Pinpoint the cell where the given text exists, returning its [x, y] midpoint coordinate. 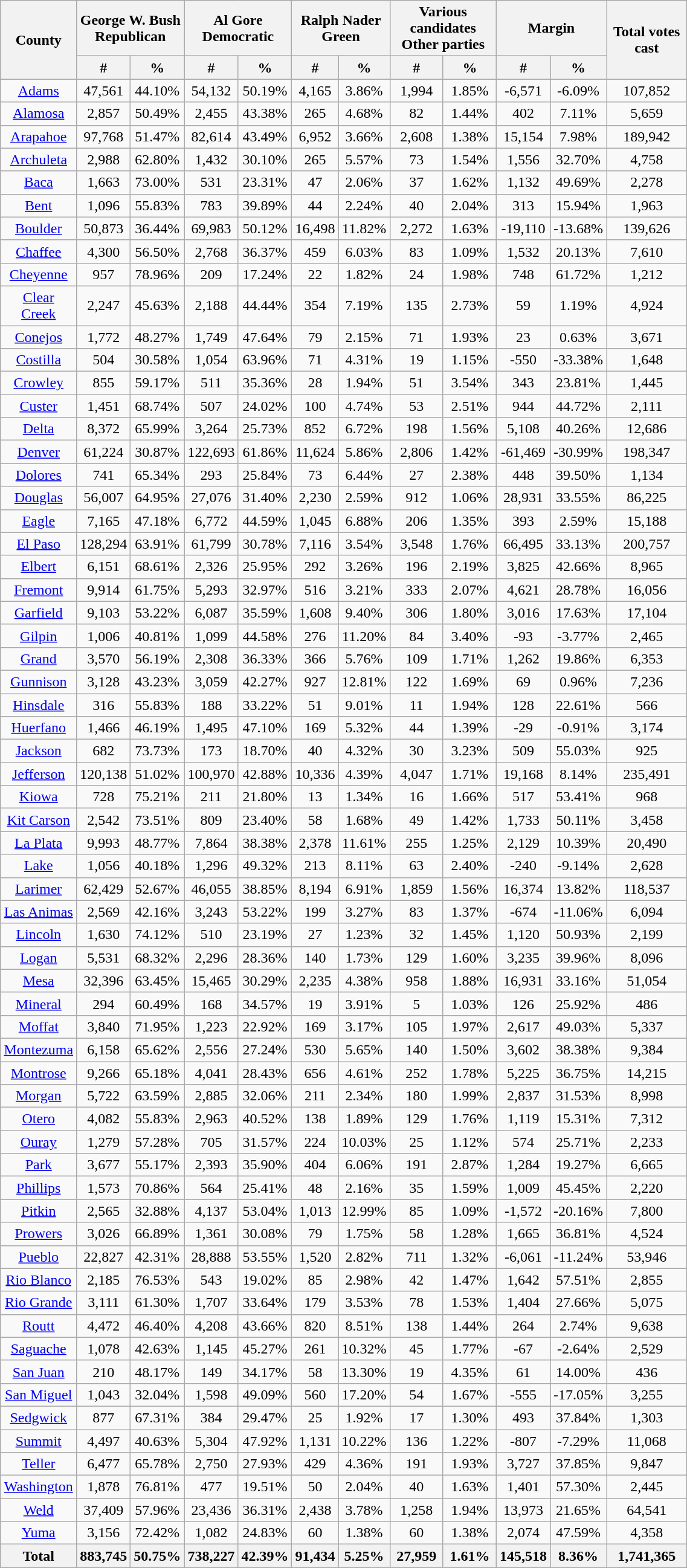
1,707 [211, 1303]
6.03% [364, 251]
1,573 [104, 1188]
2,308 [211, 659]
2.40% [469, 866]
32,396 [104, 981]
13 [315, 797]
91,434 [315, 1556]
1.23% [364, 935]
0.63% [579, 337]
3,727 [523, 1464]
189,942 [647, 137]
168 [211, 1004]
Crowley [39, 383]
294 [104, 1004]
Pitkin [39, 1211]
3,174 [647, 728]
65.34% [157, 475]
48.27% [157, 337]
8.51% [364, 1326]
2,855 [647, 1280]
105 [416, 1027]
510 [211, 935]
7,116 [315, 544]
2,565 [104, 1211]
32.97% [265, 590]
San Miguel [39, 1395]
29.47% [265, 1418]
Archuleta [39, 160]
3,825 [523, 567]
-61,469 [523, 452]
3.17% [364, 1027]
Jackson [39, 751]
574 [523, 1142]
4,758 [647, 160]
63.91% [157, 544]
-6,061 [523, 1257]
4.39% [364, 774]
75.21% [157, 797]
8,194 [315, 889]
44.58% [265, 636]
59.17% [157, 383]
507 [211, 406]
34.17% [265, 1372]
7,312 [647, 1119]
264 [523, 1326]
36.31% [265, 1510]
40.26% [579, 429]
-1,572 [523, 1211]
1,082 [211, 1533]
293 [211, 475]
67.31% [157, 1418]
32.70% [579, 160]
107,852 [647, 91]
Clear Creek [39, 306]
27.93% [265, 1464]
4,047 [416, 774]
206 [416, 521]
-6.09% [579, 91]
97,768 [104, 137]
16 [416, 797]
5,531 [104, 958]
21.80% [265, 797]
Jefferson [39, 774]
1.03% [469, 1004]
199 [315, 912]
Al GoreDemocratic [238, 28]
52.67% [157, 889]
George W. BushRepublican [131, 28]
10.39% [579, 843]
4.61% [364, 1073]
2,129 [523, 843]
El Paso [39, 544]
3,128 [104, 682]
925 [647, 751]
1,296 [211, 866]
2,233 [647, 1142]
809 [211, 820]
1.22% [469, 1441]
50.93% [579, 935]
1,120 [523, 935]
54,132 [211, 91]
404 [315, 1165]
Boulder [39, 228]
57.30% [579, 1487]
6.06% [364, 1165]
36.44% [157, 228]
2,542 [104, 820]
50,873 [104, 228]
1,119 [523, 1119]
33.16% [579, 981]
3,840 [104, 1027]
682 [104, 751]
4.38% [364, 981]
2.87% [469, 1165]
44.10% [157, 91]
1,451 [104, 406]
927 [315, 682]
3.66% [364, 137]
69 [523, 682]
200,757 [647, 544]
-0.91% [579, 728]
1.82% [364, 274]
82 [416, 114]
22.92% [265, 1027]
14,215 [647, 1073]
1.06% [469, 498]
1.60% [469, 958]
47.18% [157, 521]
56.19% [157, 659]
23.40% [265, 820]
78.96% [157, 274]
5,722 [104, 1096]
2.51% [469, 406]
1.80% [469, 613]
Summit [39, 1441]
61.30% [157, 1303]
188 [211, 705]
10.03% [364, 1142]
2.98% [364, 1280]
135 [416, 306]
55.17% [157, 1165]
Otero [39, 1119]
51,054 [647, 981]
-555 [523, 1395]
3,671 [647, 337]
120,138 [104, 774]
1,556 [523, 160]
11.82% [364, 228]
Park [39, 1165]
883,745 [104, 1556]
51.02% [157, 774]
43.38% [265, 114]
42 [416, 1280]
1,006 [104, 636]
3,016 [523, 613]
9.40% [364, 613]
1,131 [315, 1441]
6,952 [315, 137]
57.96% [157, 1510]
11.20% [364, 636]
35.59% [265, 613]
2,220 [647, 1188]
39.96% [579, 958]
3,570 [104, 659]
Hinsdale [39, 705]
968 [647, 797]
9.01% [364, 705]
5,293 [211, 590]
-11.24% [579, 1257]
Arapahoe [39, 137]
1.88% [469, 981]
1.66% [469, 797]
45 [416, 1349]
213 [315, 866]
2,885 [211, 1096]
50.12% [265, 228]
1,665 [523, 1234]
316 [104, 705]
4,041 [211, 1073]
1,262 [523, 659]
-20.16% [579, 1211]
51.47% [157, 137]
1,878 [104, 1487]
65.62% [157, 1050]
1,134 [647, 475]
6.72% [364, 429]
Douglas [39, 498]
44.44% [265, 306]
252 [416, 1073]
30.10% [265, 160]
61.86% [265, 452]
2,768 [211, 251]
511 [211, 383]
2.74% [579, 1326]
7.19% [364, 306]
Ralph NaderGreen [341, 28]
196 [416, 567]
1.68% [364, 820]
39.89% [265, 205]
Elbert [39, 567]
354 [315, 306]
68.32% [157, 958]
28 [315, 383]
43.23% [157, 682]
60.49% [157, 1004]
28.43% [265, 1073]
1.62% [469, 182]
Total [39, 1556]
35.36% [265, 383]
1.92% [364, 1418]
136 [416, 1441]
65.78% [157, 1464]
7,165 [104, 521]
560 [315, 1395]
3.53% [364, 1303]
820 [315, 1326]
30 [416, 751]
Saguache [39, 1349]
42.88% [265, 774]
11.61% [364, 843]
6,151 [104, 567]
66.89% [157, 1234]
8.11% [364, 866]
1.54% [469, 160]
2,569 [104, 912]
2,230 [315, 498]
46.19% [157, 728]
2,247 [104, 306]
Weld [39, 1510]
11,068 [647, 1441]
1.32% [469, 1257]
9,847 [647, 1464]
64.95% [157, 498]
1,145 [211, 1349]
5,659 [647, 114]
9,638 [647, 1326]
100,970 [211, 774]
Denver [39, 452]
-29 [523, 728]
27.24% [265, 1050]
17,104 [647, 613]
1,404 [523, 1303]
393 [523, 521]
1.35% [469, 521]
42.27% [265, 682]
28.36% [265, 958]
6.91% [364, 889]
Delta [39, 429]
2,272 [416, 228]
2,326 [211, 567]
2,963 [211, 1119]
2,837 [523, 1096]
47,561 [104, 91]
3,156 [104, 1533]
3.26% [364, 567]
70.86% [157, 1188]
343 [523, 383]
Gunnison [39, 682]
20,490 [647, 843]
25.95% [265, 567]
5,337 [647, 1027]
8,998 [647, 1096]
1,630 [104, 935]
1.75% [364, 1234]
36.33% [265, 659]
1.61% [469, 1556]
366 [315, 659]
6,665 [647, 1165]
958 [416, 981]
276 [315, 636]
35 [416, 1188]
504 [104, 360]
1.25% [469, 843]
86,225 [647, 498]
1,608 [315, 613]
5,304 [211, 1441]
25.84% [265, 475]
5,108 [523, 429]
564 [211, 1188]
109 [416, 659]
30.78% [265, 544]
37.84% [579, 1418]
Rio Blanco [39, 1280]
33.22% [265, 705]
1.50% [469, 1050]
139,626 [647, 228]
22,827 [104, 1257]
1,532 [523, 251]
65.99% [157, 429]
61.72% [579, 274]
2,278 [647, 182]
54 [416, 1395]
48.17% [157, 1372]
53.04% [265, 1211]
1.59% [469, 1188]
Montezuma [39, 1050]
2.38% [469, 475]
Costilla [39, 360]
705 [211, 1142]
6.44% [364, 475]
2,529 [647, 1349]
14.00% [579, 1372]
Alamosa [39, 114]
28.78% [579, 590]
10,336 [315, 774]
261 [315, 1349]
Las Animas [39, 912]
2,296 [211, 958]
4.31% [364, 360]
25.92% [579, 1004]
4.68% [364, 114]
Teller [39, 1464]
3.40% [469, 636]
50.19% [265, 91]
459 [315, 251]
42.16% [157, 912]
1.97% [469, 1027]
22 [315, 274]
County [39, 40]
82,614 [211, 137]
384 [211, 1418]
1.12% [469, 1142]
2,378 [315, 843]
1,466 [104, 728]
19,168 [523, 774]
255 [416, 843]
173 [211, 751]
1,733 [523, 820]
Larimer [39, 889]
224 [315, 1142]
Chaffee [39, 251]
28,888 [211, 1257]
Lincoln [39, 935]
2,393 [211, 1165]
877 [104, 1418]
57.28% [157, 1142]
4,472 [104, 1326]
6.88% [364, 521]
24 [416, 274]
33.55% [579, 498]
25.73% [265, 429]
1.69% [469, 682]
16,374 [523, 889]
La Plata [39, 843]
738,227 [211, 1556]
2,628 [647, 866]
17 [416, 1418]
23.31% [265, 182]
122 [416, 682]
852 [315, 429]
656 [315, 1073]
3,235 [523, 958]
19.86% [579, 659]
Conejos [39, 337]
Logan [39, 958]
15,154 [523, 137]
1,859 [416, 889]
12.81% [364, 682]
5.32% [364, 728]
50.49% [157, 114]
15,188 [647, 521]
1,279 [104, 1142]
20.13% [579, 251]
53 [416, 406]
4,208 [211, 1326]
37.85% [579, 1464]
2,438 [315, 1510]
32.06% [265, 1096]
235,491 [647, 774]
2,185 [104, 1280]
8.14% [579, 774]
1,772 [104, 337]
1,043 [104, 1395]
1,642 [523, 1280]
6,353 [647, 659]
19.27% [579, 1165]
5 [416, 1004]
47.92% [265, 1441]
6,087 [211, 613]
1,495 [211, 728]
65.18% [157, 1073]
3,243 [211, 912]
180 [416, 1096]
4,165 [315, 91]
543 [211, 1280]
15.94% [579, 205]
71.95% [157, 1027]
1,132 [523, 182]
3,602 [523, 1050]
61,224 [104, 452]
1.47% [469, 1280]
517 [523, 797]
711 [416, 1257]
27,959 [416, 1556]
179 [315, 1303]
1.37% [469, 912]
509 [523, 751]
45.45% [579, 1188]
1,096 [104, 205]
32.88% [157, 1211]
3.21% [364, 590]
436 [647, 1372]
31.40% [265, 498]
43.49% [265, 137]
3,677 [104, 1165]
49.32% [265, 866]
5.57% [364, 160]
944 [523, 406]
-2.64% [579, 1349]
Various candidatesOther parties [443, 28]
2,988 [104, 160]
21.65% [579, 1510]
40.81% [157, 636]
1,663 [104, 182]
30.08% [265, 1234]
73.00% [157, 182]
2.34% [364, 1096]
6,158 [104, 1050]
333 [416, 590]
486 [647, 1004]
4,524 [647, 1234]
3.27% [364, 912]
1,401 [523, 1487]
17.63% [579, 613]
4,497 [104, 1441]
31.53% [579, 1096]
6,477 [104, 1464]
-6,571 [523, 91]
59 [523, 306]
4.36% [364, 1464]
5.65% [364, 1050]
64,541 [647, 1510]
47.10% [265, 728]
63.96% [265, 360]
Gilpin [39, 636]
2.15% [364, 337]
Lake [39, 866]
-7.29% [579, 1441]
3.23% [469, 751]
1,598 [211, 1395]
42.39% [265, 1556]
Eagle [39, 521]
1,749 [211, 337]
Washington [39, 1487]
2,188 [211, 306]
7.98% [579, 137]
37 [416, 182]
68.74% [157, 406]
Prowers [39, 1234]
48 [315, 1188]
2,199 [647, 935]
Pueblo [39, 1257]
9,914 [104, 590]
19.51% [265, 1487]
10.22% [364, 1441]
3,255 [647, 1395]
-674 [523, 912]
13.82% [579, 889]
42.31% [157, 1257]
855 [104, 383]
3,548 [416, 544]
1,445 [647, 383]
566 [647, 705]
40.52% [265, 1119]
10.32% [364, 1349]
531 [211, 182]
40.63% [157, 1441]
1,013 [315, 1211]
9,103 [104, 613]
8,096 [647, 958]
7.11% [579, 114]
50.75% [157, 1556]
7,610 [647, 251]
49 [416, 820]
-807 [523, 1441]
1.19% [579, 306]
Rio Grande [39, 1303]
48.77% [157, 843]
76.81% [157, 1487]
3,111 [104, 1303]
1,009 [523, 1188]
3,026 [104, 1234]
Routt [39, 1326]
42.66% [579, 567]
2.82% [364, 1257]
1,223 [211, 1027]
45.63% [157, 306]
1.85% [469, 91]
122,693 [211, 452]
42.63% [157, 1349]
11,624 [315, 452]
3,264 [211, 429]
22.61% [579, 705]
62,429 [104, 889]
1,045 [315, 521]
11 [416, 705]
17.20% [364, 1395]
9,266 [104, 1073]
Baca [39, 182]
210 [104, 1372]
43.66% [265, 1326]
18.70% [265, 751]
53.55% [265, 1257]
7,800 [647, 1211]
Huerfano [39, 728]
128,294 [104, 544]
15.31% [579, 1119]
61 [523, 1372]
32.04% [157, 1395]
38.85% [265, 889]
23 [523, 337]
Mineral [39, 1004]
46.40% [157, 1326]
3.78% [364, 1510]
46,055 [211, 889]
1.28% [469, 1234]
Dolores [39, 475]
4,137 [211, 1211]
1,078 [104, 1349]
2,445 [647, 1487]
1.15% [469, 360]
16,498 [315, 228]
61,799 [211, 544]
30.58% [157, 360]
73.51% [157, 820]
741 [104, 475]
2.19% [469, 567]
448 [523, 475]
-33.38% [579, 360]
Fremont [39, 590]
2,556 [211, 1050]
28,931 [523, 498]
1.78% [469, 1073]
San Juan [39, 1372]
-9.14% [579, 866]
1.45% [469, 935]
69,983 [211, 228]
25.41% [265, 1188]
24.02% [265, 406]
1,361 [211, 1234]
36.81% [579, 1234]
5,075 [647, 1303]
2.24% [364, 205]
68.61% [157, 567]
912 [416, 498]
5.25% [364, 1556]
63 [416, 866]
6,772 [211, 521]
36.75% [579, 1073]
1.73% [364, 958]
Garfield [39, 613]
2,111 [647, 406]
Kit Carson [39, 820]
Mesa [39, 981]
Margin [551, 28]
-30.99% [579, 452]
17.24% [265, 274]
4,621 [523, 590]
145,518 [523, 1556]
32 [416, 935]
4,300 [104, 251]
31.57% [265, 1142]
47.64% [265, 337]
50 [315, 1487]
55.03% [579, 751]
477 [211, 1487]
Morgan [39, 1096]
45.27% [265, 1349]
13,973 [523, 1510]
19.02% [265, 1280]
25.71% [579, 1142]
4,924 [647, 306]
8.36% [579, 1556]
56,007 [104, 498]
2,806 [416, 452]
49.03% [579, 1027]
-67 [523, 1349]
Custer [39, 406]
5.76% [364, 659]
63.45% [157, 981]
16,056 [647, 590]
3,458 [647, 820]
-3.77% [579, 636]
8,372 [104, 429]
63.59% [157, 1096]
7,864 [211, 843]
2.07% [469, 590]
1,056 [104, 866]
493 [523, 1418]
198,347 [647, 452]
118,537 [647, 889]
1.98% [469, 274]
Bent [39, 205]
1.39% [469, 728]
292 [315, 567]
72.42% [157, 1533]
44.59% [265, 521]
16,931 [523, 981]
24.83% [265, 1533]
783 [211, 205]
61.75% [157, 590]
13.30% [364, 1372]
84 [416, 636]
37,409 [104, 1510]
3.86% [364, 91]
4.32% [364, 751]
47 [315, 182]
53.41% [579, 797]
40.18% [157, 866]
Sedgwick [39, 1418]
957 [104, 274]
2,857 [104, 114]
2,465 [647, 636]
2,617 [523, 1027]
47.59% [579, 1533]
Total votes cast [647, 40]
728 [104, 797]
1.77% [469, 1349]
2.73% [469, 306]
49.69% [579, 182]
1,963 [647, 205]
-13.68% [579, 228]
33.64% [265, 1303]
-11.06% [579, 912]
6,094 [647, 912]
149 [211, 1372]
1.53% [469, 1303]
1,258 [416, 1510]
2,608 [416, 137]
4,358 [647, 1533]
198 [416, 429]
2,074 [523, 1533]
23,436 [211, 1510]
62.80% [157, 160]
-240 [523, 866]
1.99% [469, 1096]
209 [211, 274]
1,994 [416, 91]
-19,110 [523, 228]
128 [523, 705]
2.06% [364, 182]
4.35% [469, 1372]
30.87% [157, 452]
-93 [523, 636]
5.86% [364, 452]
4,082 [104, 1119]
2.16% [364, 1188]
27.66% [579, 1303]
313 [523, 205]
1,212 [647, 274]
1,432 [211, 160]
1,054 [211, 360]
12,686 [647, 429]
39.50% [579, 475]
2,750 [211, 1464]
100 [315, 406]
Yuma [39, 1533]
78 [416, 1303]
126 [523, 1004]
49.09% [265, 1395]
8,965 [647, 567]
4.74% [364, 406]
56.50% [157, 251]
1.89% [364, 1119]
516 [315, 590]
33.13% [579, 544]
1,520 [315, 1257]
57.51% [579, 1280]
1,303 [647, 1418]
27,076 [211, 498]
Moffat [39, 1027]
1,099 [211, 636]
50.11% [579, 820]
34.57% [265, 1004]
30.29% [265, 981]
15,465 [211, 981]
12.99% [364, 1211]
35.90% [265, 1165]
2,235 [315, 981]
36.37% [265, 251]
Kiowa [39, 797]
530 [315, 1050]
1,741,365 [647, 1556]
0.96% [579, 682]
66,495 [523, 544]
1.67% [469, 1395]
3,059 [211, 682]
1.30% [469, 1418]
402 [523, 114]
2,455 [211, 114]
1,284 [523, 1165]
5,225 [523, 1073]
Adams [39, 91]
74.12% [157, 935]
23.81% [579, 383]
-550 [523, 360]
Grand [39, 659]
748 [523, 274]
9,993 [104, 843]
1,648 [647, 360]
-17.05% [579, 1395]
1.34% [364, 797]
Cheyenne [39, 274]
73.73% [157, 751]
23.19% [265, 935]
Ouray [39, 1142]
Montrose [39, 1073]
76.53% [157, 1280]
53,946 [647, 1257]
306 [416, 613]
44.72% [579, 406]
Phillips [39, 1188]
7,236 [647, 682]
3.91% [364, 1004]
429 [315, 1464]
9,384 [647, 1050]
